Search for the cell housing the specified text and yield its (X, Y) center coordinate. 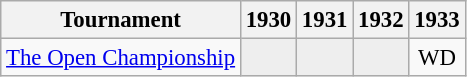
Tournament (121, 20)
WD (437, 58)
The Open Championship (121, 58)
1930 (268, 20)
1932 (381, 20)
1931 (325, 20)
1933 (437, 20)
